From the cell containing the given text, extract its center point as [X, Y] coordinate. 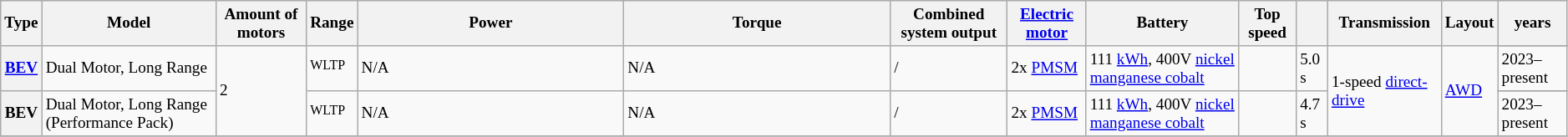
Transmission [1384, 23]
1-speed direct-drive [1384, 91]
Model [129, 23]
2 [261, 91]
Layout [1469, 23]
5.0 s [1312, 68]
Amount of motors [261, 23]
Combined system output [949, 23]
Dual Motor, Long Range [129, 68]
Power [491, 23]
Top speed [1268, 23]
Battery [1163, 23]
Torque [757, 23]
Dual Motor, Long Range (Performance Pack) [129, 114]
Type [22, 23]
Electric motor [1047, 23]
years [1532, 23]
AWD [1469, 91]
4.7 s [1312, 114]
Range [332, 23]
